Scan for the cell matching the given text and deliver its (X, Y) coordinate at center. 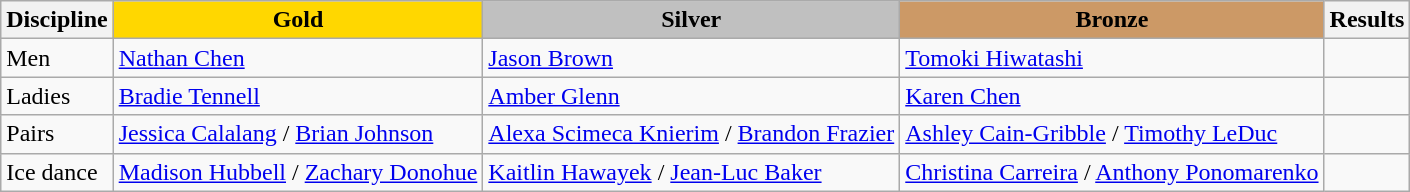
Ladies (57, 96)
Gold (298, 20)
Madison Hubbell / Zachary Donohue (298, 172)
Amber Glenn (692, 96)
Pairs (57, 134)
Jessica Calalang / Brian Johnson (298, 134)
Tomoki Hiwatashi (1112, 58)
Karen Chen (1112, 96)
Silver (692, 20)
Men (57, 58)
Discipline (57, 20)
Ice dance (57, 172)
Alexa Scimeca Knierim / Brandon Frazier (692, 134)
Bradie Tennell (298, 96)
Kaitlin Hawayek / Jean-Luc Baker (692, 172)
Results (1367, 20)
Bronze (1112, 20)
Nathan Chen (298, 58)
Ashley Cain-Gribble / Timothy LeDuc (1112, 134)
Christina Carreira / Anthony Ponomarenko (1112, 172)
Jason Brown (692, 58)
